Detect which cell encompasses the target text, then output its (X, Y) center coordinate. 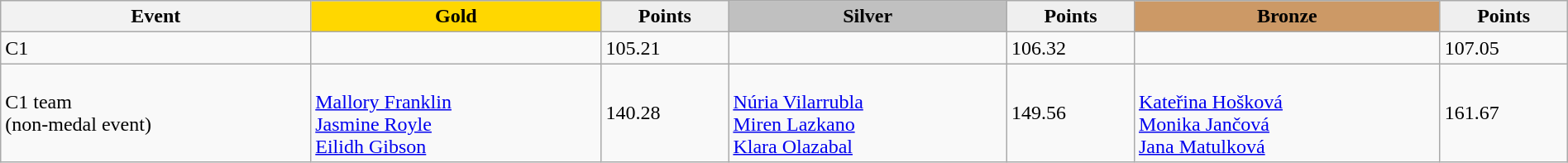
149.56 (1070, 113)
161.67 (1503, 113)
140.28 (665, 113)
C1 team(non-medal event) (155, 113)
Bronze (1287, 17)
105.21 (665, 48)
106.32 (1070, 48)
C1 (155, 48)
107.05 (1503, 48)
Kateřina HoškováMonika JančováJana Matulková (1287, 113)
Núria VilarrublaMiren LazkanoKlara Olazabal (868, 113)
Silver (868, 17)
Event (155, 17)
Gold (457, 17)
Mallory FranklinJasmine RoyleEilidh Gibson (457, 113)
